Pinpoint the cell where the given text exists, returning its (X, Y) midpoint coordinate. 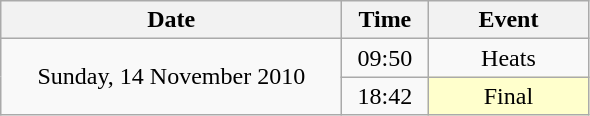
18:42 (385, 96)
Date (172, 20)
Event (508, 20)
Time (385, 20)
09:50 (385, 58)
Final (508, 96)
Sunday, 14 November 2010 (172, 77)
Heats (508, 58)
